Capture the cell that displays the provided text and extract its (X, Y) central coordinate. 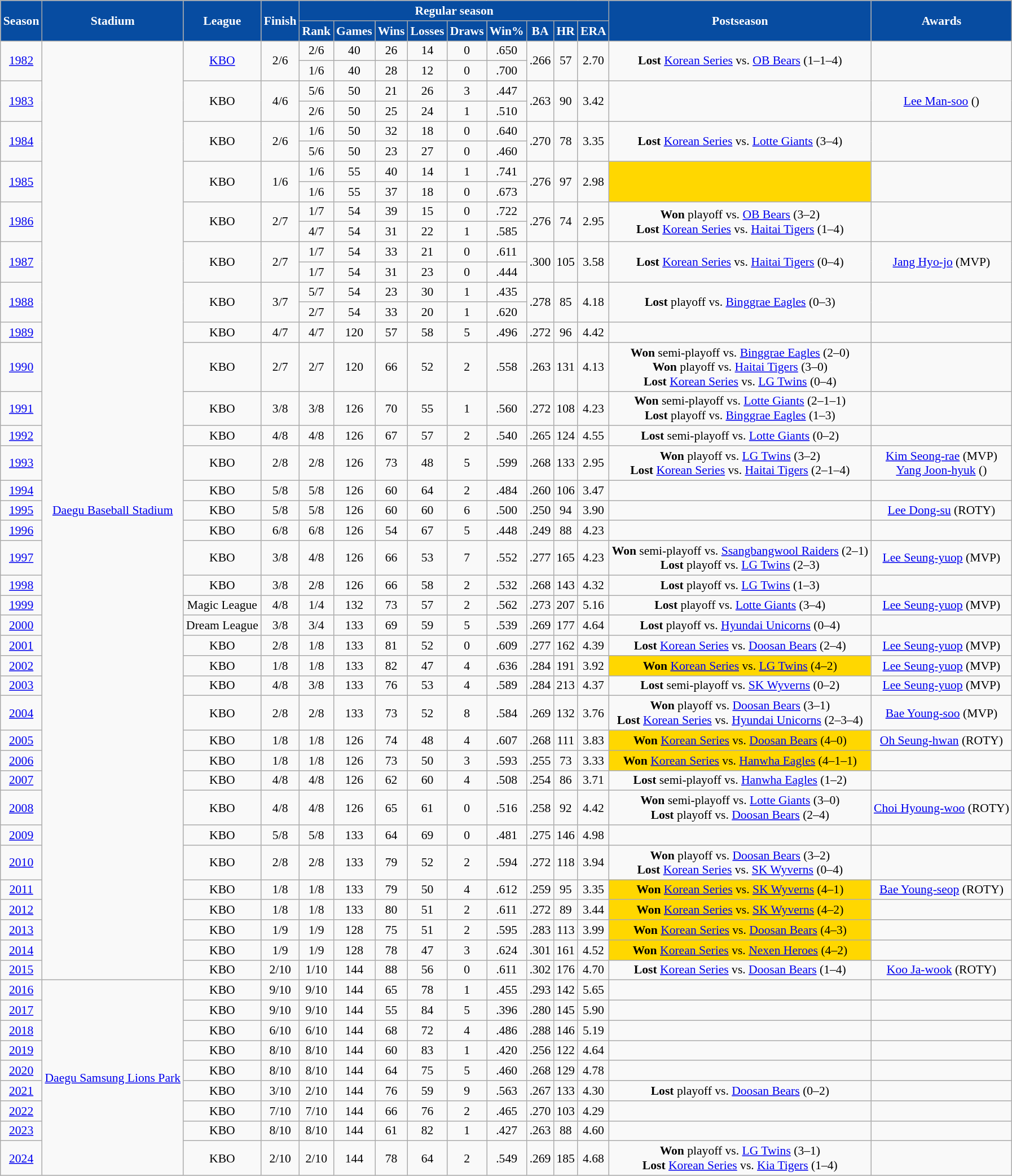
4.55 (593, 436)
Won Korean Series vs. SK Wyverns (4–1) (740, 890)
1984 (21, 141)
1990 (21, 367)
.496 (507, 332)
4.30 (593, 1091)
.273 (540, 605)
97 (565, 182)
2021 (21, 1091)
Won playoff vs. LG Twins (3–2) Lost Korean Series vs. Haitai Tigers (2–1–4) (740, 463)
.539 (507, 626)
1/10 (317, 970)
2004 (21, 713)
.435 (507, 292)
4.68 (593, 1158)
Won Korean Series vs. Hanwha Eagles (4–1–1) (740, 761)
85 (565, 302)
5.16 (593, 605)
Losses (427, 31)
2001 (21, 646)
HR (565, 31)
1997 (21, 558)
145 (565, 1011)
Lost playoff vs. Hyundai Unicorns (0–4) (740, 626)
Won semi-playoff vs. Ssangbangwool Raiders (2–1) Lost playoff vs. LG Twins (2–3) (740, 558)
94 (565, 511)
15 (427, 212)
Daegu Baseball Stadium (113, 510)
.593 (507, 761)
5.65 (593, 990)
Won semi-playoff vs. Binggrae Eagles (2–0) Won playoff vs. Haitai Tigers (3–0) Lost Korean Series vs. LG Twins (0–4) (740, 367)
Choi Hyoung-woo (ROTY) (941, 808)
111 (565, 740)
3/7 (280, 302)
3.44 (593, 910)
3.92 (593, 666)
Stadium (113, 20)
BA (540, 31)
3.33 (593, 761)
.455 (507, 990)
.302 (540, 970)
.700 (507, 71)
.266 (540, 61)
4.29 (593, 1111)
Won Korean Series vs. Nexen Heroes (4–2) (740, 950)
20 (427, 313)
Lost semi-playoff vs. Lotte Giants (0–2) (740, 436)
.465 (507, 1111)
2016 (21, 990)
Won semi-playoff vs. Lotte Giants (2–1–1) Lost playoff vs. Binggrae Eagles (1–3) (740, 409)
3.58 (593, 262)
Lost Korean Series vs. Haitai Tigers (0–4) (740, 262)
4.13 (593, 367)
2000 (21, 626)
Lost Korean Series vs. Doosan Bears (1–4) (740, 970)
Lost Korean Series vs. OB Bears (1–1–4) (740, 61)
4.18 (593, 302)
12 (427, 71)
95 (565, 890)
.595 (507, 930)
.396 (507, 1011)
.532 (507, 585)
.249 (540, 531)
2.98 (593, 182)
3/4 (317, 626)
4.70 (593, 970)
2024 (21, 1158)
.481 (507, 835)
108 (565, 409)
5.90 (593, 1011)
.552 (507, 558)
8 (467, 713)
2019 (21, 1051)
Won Korean Series vs. Doosan Bears (4–3) (740, 930)
Postseason (740, 20)
1993 (21, 463)
3.42 (593, 102)
Magic League (222, 605)
213 (565, 686)
Won Korean Series vs. LG Twins (4–2) (740, 666)
9 (467, 1091)
4.52 (593, 950)
.255 (540, 761)
4/6 (280, 102)
Kim Seong-rae (MVP) Yang Joon-hyuk () (941, 463)
Season (21, 20)
56 (427, 970)
28 (391, 71)
1999 (21, 605)
Won playoff vs. OB Bears (3–2) Lost Korean Series vs. Haitai Tigers (1–4) (740, 221)
Wins (391, 31)
89 (565, 910)
.741 (507, 172)
143 (565, 585)
.444 (507, 272)
1982 (21, 61)
Bae Young-seop (ROTY) (941, 890)
1988 (21, 302)
1989 (21, 332)
191 (565, 666)
106 (565, 490)
Won playoff vs. LG Twins (3–1)Lost Korean Series vs. Kia Tigers (1–4) (740, 1158)
.293 (540, 990)
4.37 (593, 686)
4.78 (593, 1071)
.256 (540, 1051)
Oh Seung-hwan (ROTY) (941, 740)
177 (565, 626)
37 (391, 192)
1983 (21, 102)
68 (391, 1030)
2005 (21, 740)
.260 (540, 490)
124 (565, 436)
Lost semi-playoff vs. Hanwha Eagles (1–2) (740, 780)
Finish (280, 20)
Dream League (222, 626)
176 (565, 970)
.301 (540, 950)
30 (427, 292)
1994 (21, 490)
3.99 (593, 930)
.673 (507, 192)
Lost semi-playoff vs. SK Wyverns (0–2) (740, 686)
4.32 (593, 585)
Lee Man-soo () (941, 102)
165 (565, 558)
22 (427, 232)
.549 (507, 1158)
2020 (21, 1071)
.283 (540, 930)
3.71 (593, 780)
81 (391, 646)
2009 (21, 835)
62 (391, 780)
.288 (540, 1030)
105 (565, 262)
.585 (507, 232)
2023 (21, 1131)
142 (565, 990)
Lost playoff vs. LG Twins (1–3) (740, 585)
2.70 (593, 61)
1996 (21, 531)
Lost Korean Series vs. Doosan Bears (2–4) (740, 646)
.265 (540, 436)
.562 (507, 605)
.300 (540, 262)
.500 (507, 511)
League (222, 20)
4.60 (593, 1131)
.278 (540, 302)
2007 (21, 780)
7 (467, 558)
Won playoff vs. Doosan Bears (3–2) Lost Korean Series vs. SK Wyverns (0–4) (740, 862)
.607 (507, 740)
1991 (21, 409)
.486 (507, 1030)
Lost playoff vs. Binggrae Eagles (0–3) (740, 302)
.508 (507, 780)
39 (391, 212)
Games (354, 31)
2018 (21, 1030)
Bae Young-soo (MVP) (941, 713)
.275 (540, 835)
.447 (507, 91)
118 (565, 862)
72 (427, 1030)
2015 (21, 970)
.250 (540, 511)
.609 (507, 646)
2012 (21, 910)
.540 (507, 436)
6 (467, 511)
.254 (540, 780)
131 (565, 367)
Lost playoff vs. Lotte Giants (3–4) (740, 605)
86 (565, 780)
3.76 (593, 713)
103 (565, 1111)
185 (565, 1158)
.280 (540, 1011)
Lost Korean Series vs. Lotte Giants (3–4) (740, 141)
4.98 (593, 835)
207 (565, 605)
1992 (21, 436)
.620 (507, 313)
.599 (507, 463)
84 (427, 1011)
3/10 (280, 1091)
Jang Hyo-jo (MVP) (941, 262)
.420 (507, 1051)
122 (565, 1051)
1/4 (317, 605)
4.39 (593, 646)
.584 (507, 713)
2010 (21, 862)
70 (391, 409)
.640 (507, 131)
1995 (21, 511)
Awards (941, 20)
.259 (540, 890)
2014 (21, 950)
24 (427, 111)
.560 (507, 409)
3.94 (593, 862)
Draws (467, 31)
.267 (540, 1091)
129 (565, 1071)
32 (391, 131)
Lost playoff vs. Doosan Bears (0–2) (740, 1091)
Won Korean Series vs. SK Wyverns (4–2) (740, 910)
2002 (21, 666)
.484 (507, 490)
27 (427, 152)
5/7 (317, 292)
Koo Ja-wook (ROTY) (941, 970)
162 (565, 646)
90 (565, 102)
1985 (21, 182)
.722 (507, 212)
.589 (507, 686)
Won semi-playoff vs. Lotte Giants (3–0)Lost playoff vs. Doosan Bears (2–4) (740, 808)
161 (565, 950)
.624 (507, 950)
3.47 (593, 490)
2022 (21, 1111)
25 (391, 111)
80 (391, 910)
.650 (507, 51)
Rank (317, 31)
.448 (507, 531)
.636 (507, 666)
3.90 (593, 511)
Daegu Samsung Lions Park (113, 1078)
1998 (21, 585)
.558 (507, 367)
2003 (21, 686)
5.19 (593, 1030)
.563 (507, 1091)
Won Korean Series vs. Doosan Bears (4–0) (740, 740)
.427 (507, 1131)
.510 (507, 111)
Win% (507, 31)
3.83 (593, 740)
2017 (21, 1011)
.612 (507, 890)
2013 (21, 930)
Regular season (455, 11)
1987 (21, 262)
113 (565, 930)
1986 (21, 221)
2011 (21, 890)
96 (565, 332)
.594 (507, 862)
.258 (540, 808)
2008 (21, 808)
Lee Dong-su (ROTY) (941, 511)
Won playoff vs. Doosan Bears (3–1) Lost Korean Series vs. Hyundai Unicorns (2–3–4) (740, 713)
83 (427, 1051)
2006 (21, 761)
ERA (593, 31)
.516 (507, 808)
92 (565, 808)
